Return [x, y] of the center of cell containing provided text 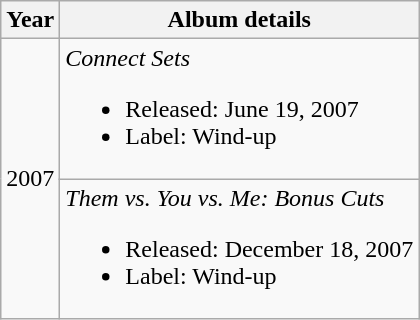
Album details [240, 20]
2007 [30, 179]
Connect SetsReleased: June 19, 2007Label: Wind-up [240, 109]
Year [30, 20]
Them vs. You vs. Me: Bonus CutsReleased: December 18, 2007Label: Wind-up [240, 249]
